Output the [X, Y] coordinate of the center of the cell containing the given text.  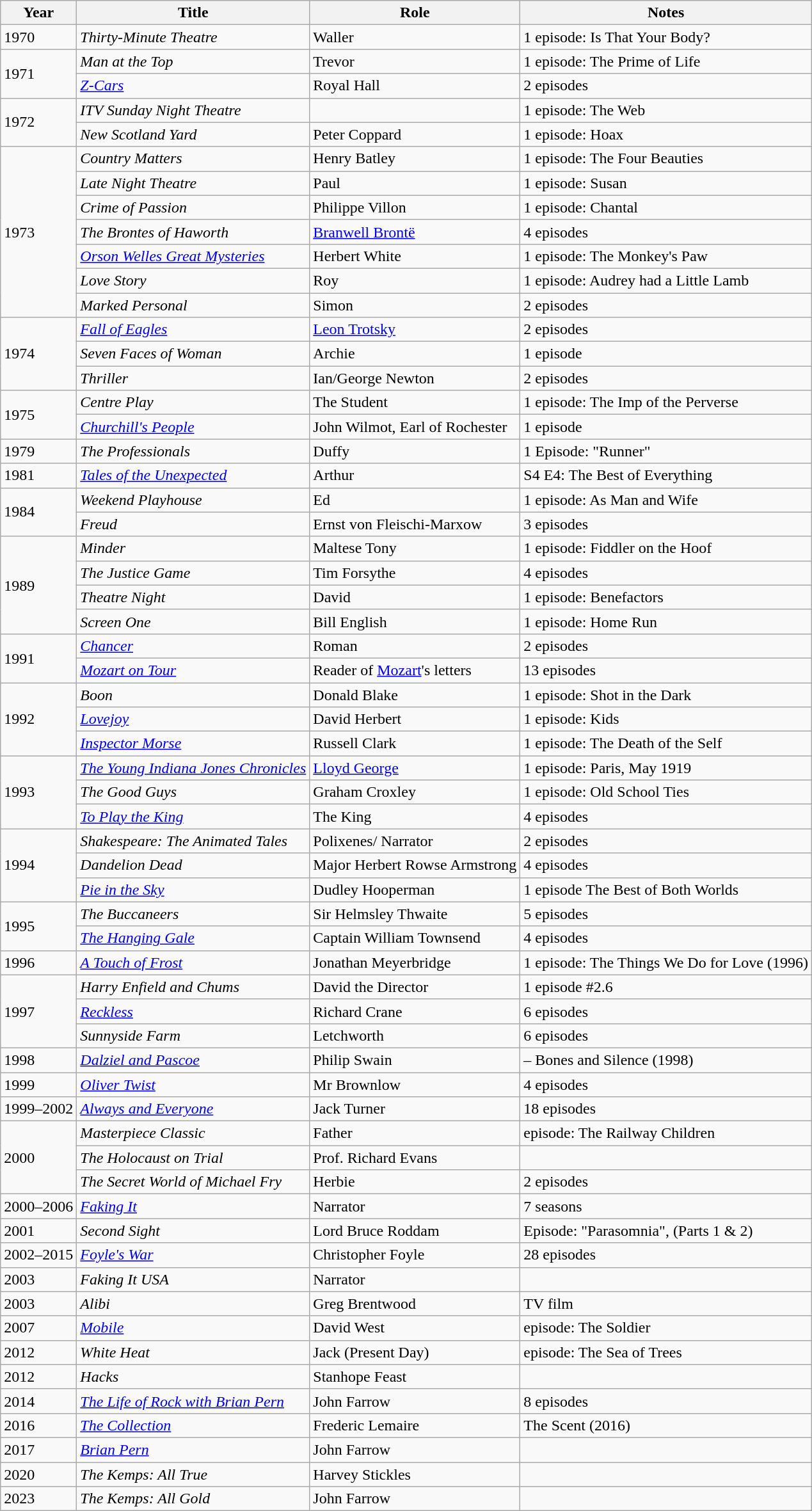
Episode: "Parasomnia", (Parts 1 & 2) [666, 1231]
Country Matters [193, 159]
The Secret World of Michael Fry [193, 1182]
The Justice Game [193, 573]
Faking It USA [193, 1279]
Paul [415, 183]
Lovejoy [193, 719]
The Hanging Gale [193, 938]
2014 [38, 1401]
Inspector Morse [193, 744]
episode: The Sea of Trees [666, 1352]
Boon [193, 694]
Z-Cars [193, 86]
Stanhope Feast [415, 1377]
Man at the Top [193, 61]
Year [38, 13]
1 episode: Susan [666, 183]
2017 [38, 1450]
1993 [38, 792]
1 episode: The Things We Do for Love (1996) [666, 963]
1 episode The Best of Both Worlds [666, 890]
2007 [38, 1328]
Faking It [193, 1206]
1999 [38, 1085]
1 episode: Is That Your Body? [666, 37]
Captain William Townsend [415, 938]
1992 [38, 719]
Shakespeare: The Animated Tales [193, 841]
Henry Batley [415, 159]
Fall of Eagles [193, 330]
Christopher Foyle [415, 1255]
Frederic Lemaire [415, 1425]
1 episode: Hoax [666, 134]
Bill English [415, 621]
The Holocaust on Trial [193, 1158]
New Scotland Yard [193, 134]
Reckless [193, 1011]
13 episodes [666, 670]
The Collection [193, 1425]
Orson Welles Great Mysteries [193, 256]
1 episode #2.6 [666, 987]
Love Story [193, 280]
Minder [193, 548]
1 episode: Paris, May 1919 [666, 768]
Tim Forsythe [415, 573]
Philippe Villon [415, 207]
1 episode: The Web [666, 110]
Roman [415, 646]
1 episode: Shot in the Dark [666, 694]
The Brontes of Haworth [193, 232]
1972 [38, 122]
Philip Swain [415, 1060]
1999–2002 [38, 1109]
The Professionals [193, 451]
2023 [38, 1499]
1973 [38, 232]
Mozart on Tour [193, 670]
Ian/George Newton [415, 378]
Simon [415, 305]
1 episode: Fiddler on the Hoof [666, 548]
1984 [38, 512]
Weekend Playhouse [193, 500]
Ed [415, 500]
episode: The Railway Children [666, 1133]
Arthur [415, 476]
Pie in the Sky [193, 890]
8 episodes [666, 1401]
Letchworth [415, 1035]
1998 [38, 1060]
David the Director [415, 987]
Title [193, 13]
1 episode: Benefactors [666, 597]
Harry Enfield and Chums [193, 987]
To Play the King [193, 817]
Notes [666, 13]
1 episode: The Death of the Self [666, 744]
Jonathan Meyerbridge [415, 963]
1 episode: Home Run [666, 621]
1989 [38, 585]
Second Sight [193, 1231]
Waller [415, 37]
2000–2006 [38, 1206]
Leon Trotsky [415, 330]
Sir Helmsley Thwaite [415, 914]
1 episode: Audrey had a Little Lamb [666, 280]
Lord Bruce Roddam [415, 1231]
7 seasons [666, 1206]
2002–2015 [38, 1255]
S4 E4: The Best of Everything [666, 476]
Father [415, 1133]
John Wilmot, Earl of Rochester [415, 427]
Alibi [193, 1304]
Harvey Stickles [415, 1474]
The Buccaneers [193, 914]
1 episode: The Four Beauties [666, 159]
1970 [38, 37]
1975 [38, 415]
Greg Brentwood [415, 1304]
2000 [38, 1158]
Role [415, 13]
Late Night Theatre [193, 183]
Reader of Mozart's letters [415, 670]
Theatre Night [193, 597]
28 episodes [666, 1255]
Crime of Passion [193, 207]
The Young Indiana Jones Chronicles [193, 768]
1 episode: Old School Ties [666, 792]
Roy [415, 280]
1994 [38, 865]
1 episode: As Man and Wife [666, 500]
Mobile [193, 1328]
Foyle's War [193, 1255]
Dalziel and Pascoe [193, 1060]
Jack Turner [415, 1109]
Duffy [415, 451]
David West [415, 1328]
Russell Clark [415, 744]
Branwell Brontë [415, 232]
1995 [38, 926]
White Heat [193, 1352]
David Herbert [415, 719]
1 episode: The Monkey's Paw [666, 256]
Graham Croxley [415, 792]
The Student [415, 403]
David [415, 597]
– Bones and Silence (1998) [666, 1060]
The Scent (2016) [666, 1425]
Freud [193, 524]
Ernst von Fleischi-Marxow [415, 524]
3 episodes [666, 524]
The Life of Rock with Brian Pern [193, 1401]
1 episode: The Imp of the Perverse [666, 403]
Tales of the Unexpected [193, 476]
Brian Pern [193, 1450]
1979 [38, 451]
ITV Sunday Night Theatre [193, 110]
5 episodes [666, 914]
1981 [38, 476]
episode: The Soldier [666, 1328]
Donald Blake [415, 694]
The Kemps: All True [193, 1474]
The Good Guys [193, 792]
Centre Play [193, 403]
TV film [666, 1304]
Polixenes/ Narrator [415, 841]
Lloyd George [415, 768]
1 episode: Kids [666, 719]
The King [415, 817]
Richard Crane [415, 1011]
Hacks [193, 1377]
Maltese Tony [415, 548]
Masterpiece Classic [193, 1133]
Herbie [415, 1182]
Screen One [193, 621]
Peter Coppard [415, 134]
Thriller [193, 378]
1996 [38, 963]
2020 [38, 1474]
Jack (Present Day) [415, 1352]
Churchill's People [193, 427]
Archie [415, 354]
18 episodes [666, 1109]
Thirty-Minute Theatre [193, 37]
Dandelion Dead [193, 865]
1 Episode: "Runner" [666, 451]
Royal Hall [415, 86]
1971 [38, 74]
2001 [38, 1231]
Major Herbert Rowse Armstrong [415, 865]
Mr Brownlow [415, 1085]
Always and Everyone [193, 1109]
1 episode: Chantal [666, 207]
1997 [38, 1011]
The Kemps: All Gold [193, 1499]
1991 [38, 658]
Sunnyside Farm [193, 1035]
Marked Personal [193, 305]
1974 [38, 354]
Chancer [193, 646]
Prof. Richard Evans [415, 1158]
A Touch of Frost [193, 963]
Herbert White [415, 256]
Dudley Hooperman [415, 890]
Oliver Twist [193, 1085]
2016 [38, 1425]
1 episode: The Prime of Life [666, 61]
Trevor [415, 61]
Seven Faces of Woman [193, 354]
